Return [X, Y] of the center of cell containing provided text 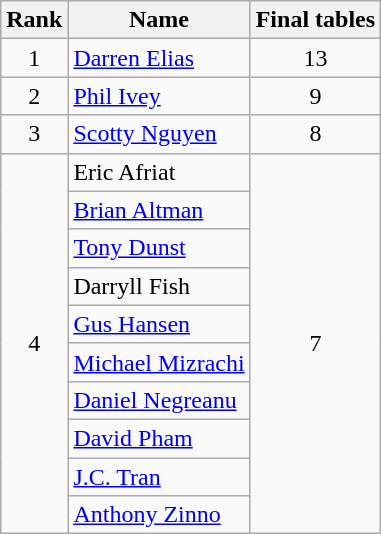
Brian Altman [159, 210]
2 [34, 96]
Michael Mizrachi [159, 362]
J.C. Tran [159, 477]
9 [315, 96]
1 [34, 58]
Eric Afriat [159, 172]
Tony Dunst [159, 248]
Darren Elias [159, 58]
Final tables [315, 20]
Name [159, 20]
Anthony Zinno [159, 515]
7 [315, 344]
13 [315, 58]
David Pham [159, 438]
3 [34, 134]
Gus Hansen [159, 324]
Rank [34, 20]
Scotty Nguyen [159, 134]
Darryll Fish [159, 286]
Phil Ivey [159, 96]
Daniel Negreanu [159, 400]
4 [34, 344]
8 [315, 134]
